Pinpoint the cell where the given text exists, returning its [X, Y] midpoint coordinate. 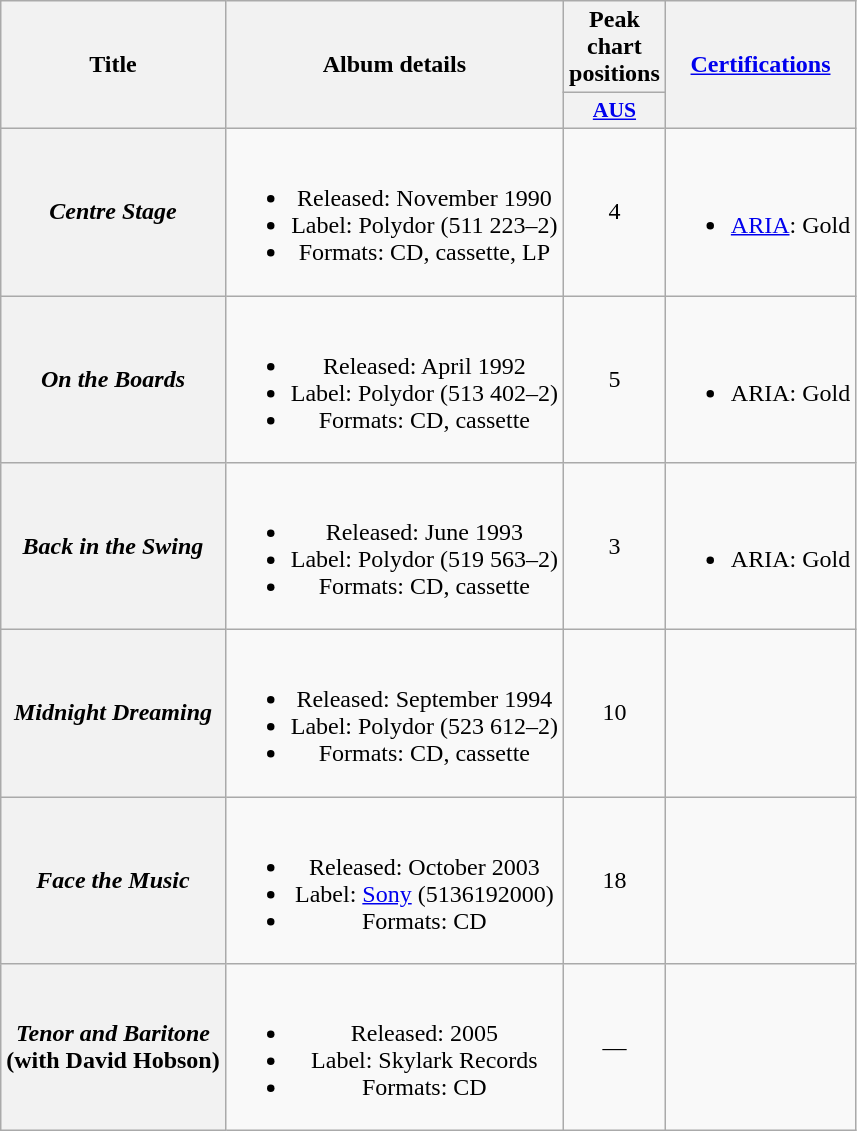
Album details [394, 65]
— [615, 1048]
On the Boards [113, 380]
Back in the Swing [113, 546]
Centre Stage [113, 212]
4 [615, 212]
Tenor and Baritone (with David Hobson) [113, 1048]
Midnight Dreaming [113, 714]
AUS [615, 111]
Peak chartpositions [615, 47]
Face the Music [113, 880]
10 [615, 714]
Certifications [760, 65]
Released: October 2003Label: Sony (5136192000)Formats: CD [394, 880]
5 [615, 380]
Title [113, 65]
Released: November 1990Label: Polydor (511 223–2)Formats: CD, cassette, LP [394, 212]
Released: April 1992Label: Polydor (513 402–2)Formats: CD, cassette [394, 380]
Released: June 1993Label: Polydor (519 563–2)Formats: CD, cassette [394, 546]
3 [615, 546]
18 [615, 880]
Released: September 1994Label: Polydor (523 612–2)Formats: CD, cassette [394, 714]
Released: 2005Label: Skylark RecordsFormats: CD [394, 1048]
